For the text-containing cell, return its midpoint in (X, Y) coordinate format. 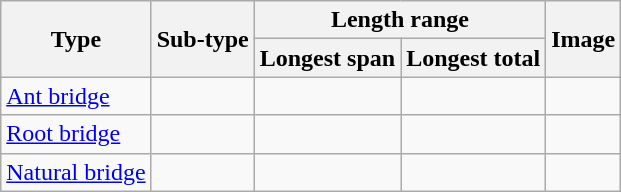
Natural bridge (76, 172)
Ant bridge (76, 96)
Type (76, 39)
Longest span (327, 58)
Image (584, 39)
Length range (400, 20)
Longest total (474, 58)
Sub-type (202, 39)
Root bridge (76, 134)
